Output the (x, y) coordinate of the center of the cell containing the given text.  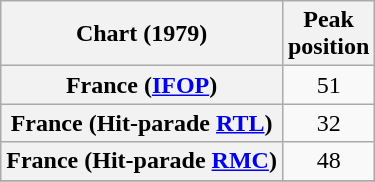
32 (328, 123)
48 (328, 161)
Peakposition (328, 34)
France (Hit-parade RMC) (142, 161)
France (Hit-parade RTL) (142, 123)
51 (328, 85)
France (IFOP) (142, 85)
Chart (1979) (142, 34)
